Scan for the cell matching the given text and deliver its [X, Y] coordinate at center. 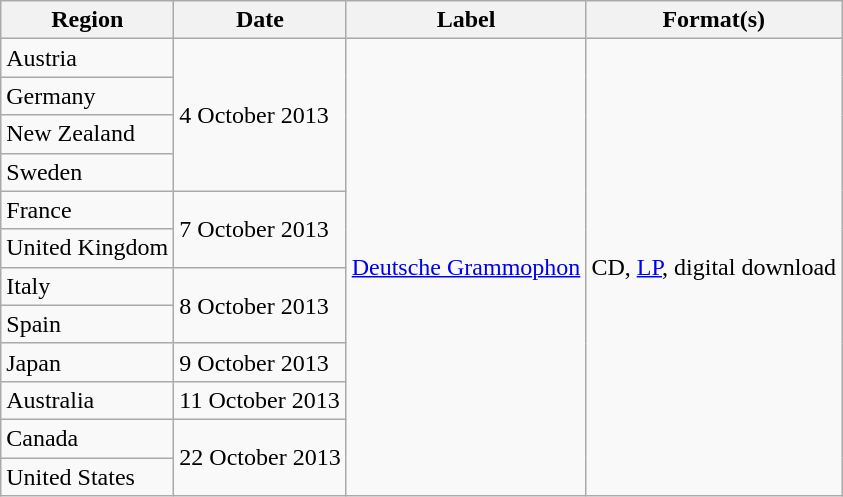
Australia [88, 400]
New Zealand [88, 134]
22 October 2013 [260, 457]
Spain [88, 324]
9 October 2013 [260, 362]
United Kingdom [88, 248]
4 October 2013 [260, 115]
Region [88, 20]
United States [88, 477]
8 October 2013 [260, 305]
Germany [88, 96]
Date [260, 20]
CD, LP, digital download [714, 268]
Format(s) [714, 20]
Deutsche Grammophon [466, 268]
11 October 2013 [260, 400]
Canada [88, 438]
Italy [88, 286]
Japan [88, 362]
Sweden [88, 172]
Label [466, 20]
France [88, 210]
7 October 2013 [260, 229]
Austria [88, 58]
